Detect which cell encompasses the target text, then output its (X, Y) center coordinate. 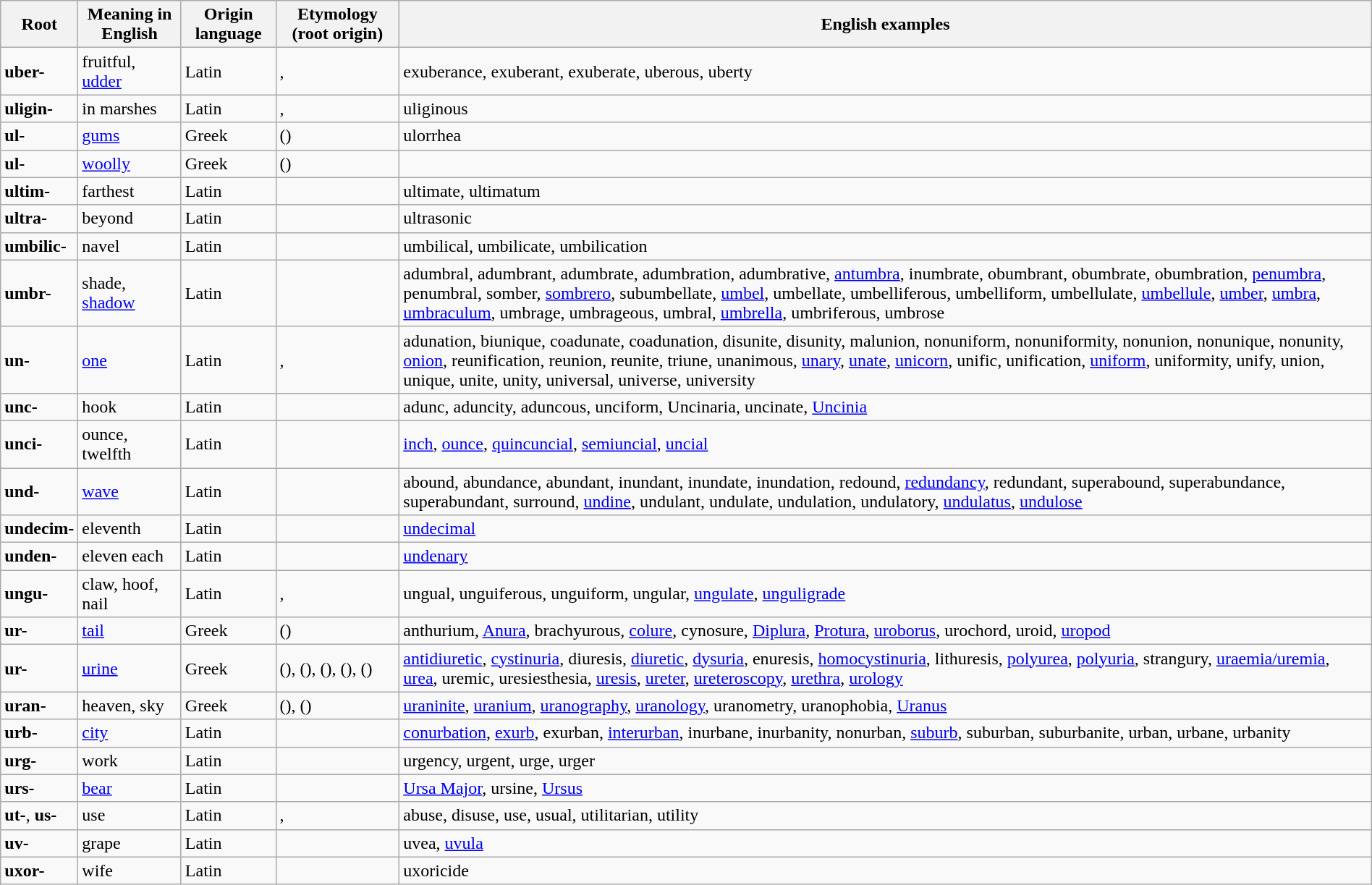
uxoricide (886, 871)
city (130, 733)
gums (130, 136)
hook (130, 407)
uvea, uvula (886, 843)
uran- (39, 706)
umbr- (39, 293)
(), () (337, 706)
urb- (39, 733)
uligin- (39, 109)
work (130, 761)
undecim- (39, 529)
urg- (39, 761)
umbilic- (39, 246)
uv- (39, 843)
anthurium, Anura, brachyurous, colure, cynosure, Diplura, Protura, uroborus, urochord, uroid, uropod (886, 631)
English examples (886, 25)
in marshes (130, 109)
woolly (130, 164)
farthest (130, 191)
ultimate, ultimatum (886, 191)
ultim- (39, 191)
abuse, disuse, use, usual, utilitarian, utility (886, 816)
inch, ounce, quincuncial, semiuncial, uncial (886, 444)
umbilical, umbilicate, umbilication (886, 246)
uber- (39, 71)
wife (130, 871)
un- (39, 360)
und- (39, 491)
ungu- (39, 593)
one (130, 360)
urgency, urgent, urge, urger (886, 761)
undecimal (886, 529)
exuberance, exuberant, exuberate, uberous, uberty (886, 71)
heaven, sky (130, 706)
unden- (39, 556)
urs- (39, 788)
uxor- (39, 871)
ultra- (39, 219)
uraninite, uranium, uranography, uranology, uranometry, uranophobia, Uranus (886, 706)
grape (130, 843)
adunc, aduncity, aduncous, unciform, Uncinaria, uncinate, Uncinia (886, 407)
urine (130, 669)
eleven each (130, 556)
Origin language (229, 25)
ut-, us- (39, 816)
tail (130, 631)
beyond (130, 219)
conurbation, exurb, exurban, interurban, inurbane, inurbanity, nonurban, suburb, suburban, suburbanite, urban, urbane, urbanity (886, 733)
use (130, 816)
shade, shadow (130, 293)
uliginous (886, 109)
Ursa Major, ursine, Ursus (886, 788)
wave (130, 491)
ounce, twelfth (130, 444)
unci- (39, 444)
Root (39, 25)
(), (), (), (), () (337, 669)
bear (130, 788)
Meaning in English (130, 25)
eleventh (130, 529)
unc- (39, 407)
fruitful, udder (130, 71)
ungual, unguiferous, unguiform, ungular, ungulate, unguligrade (886, 593)
undenary (886, 556)
Etymology (root origin) (337, 25)
ulorrhea (886, 136)
navel (130, 246)
claw, hoof, nail (130, 593)
ultrasonic (886, 219)
